Return the [x, y] coordinate for the center point of the cell that contains the specified text.  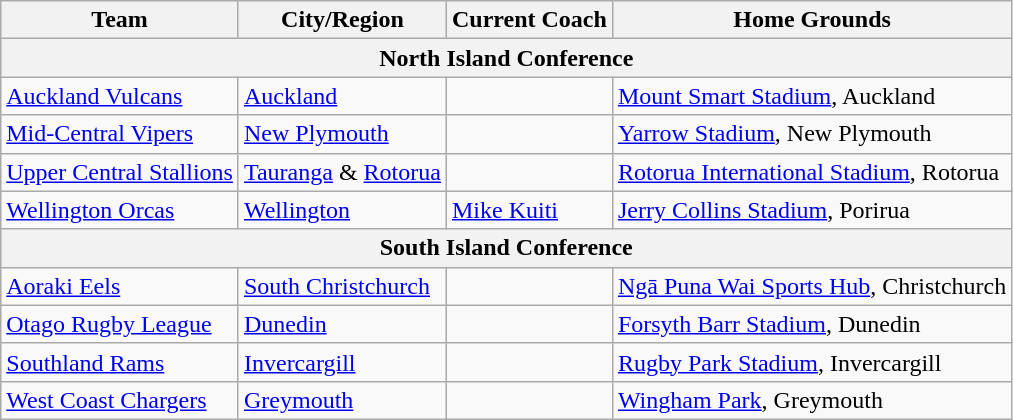
Rugby Park Stadium, Invercargill [812, 362]
New Plymouth [342, 134]
Ngā Puna Wai Sports Hub, Christchurch [812, 286]
Dunedin [342, 324]
Mount Smart Stadium, Auckland [812, 96]
Wellington [342, 210]
Wingham Park, Greymouth [812, 400]
Jerry Collins Stadium, Porirua [812, 210]
South Island Conference [506, 248]
Team [120, 20]
West Coast Chargers [120, 400]
Wellington Orcas [120, 210]
Upper Central Stallions [120, 172]
Rotorua International Stadium, Rotorua [812, 172]
South Christchurch [342, 286]
Tauranga & Rotorua [342, 172]
Southland Rams [120, 362]
Yarrow Stadium, New Plymouth [812, 134]
Mike Kuiti [529, 210]
Auckland Vulcans [120, 96]
North Island Conference [506, 58]
Invercargill [342, 362]
Greymouth [342, 400]
Forsyth Barr Stadium, Dunedin [812, 324]
Auckland [342, 96]
Home Grounds [812, 20]
Aoraki Eels [120, 286]
Otago Rugby League [120, 324]
Current Coach [529, 20]
Mid-Central Vipers [120, 134]
City/Region [342, 20]
